Return [X, Y] of the center of cell containing provided text 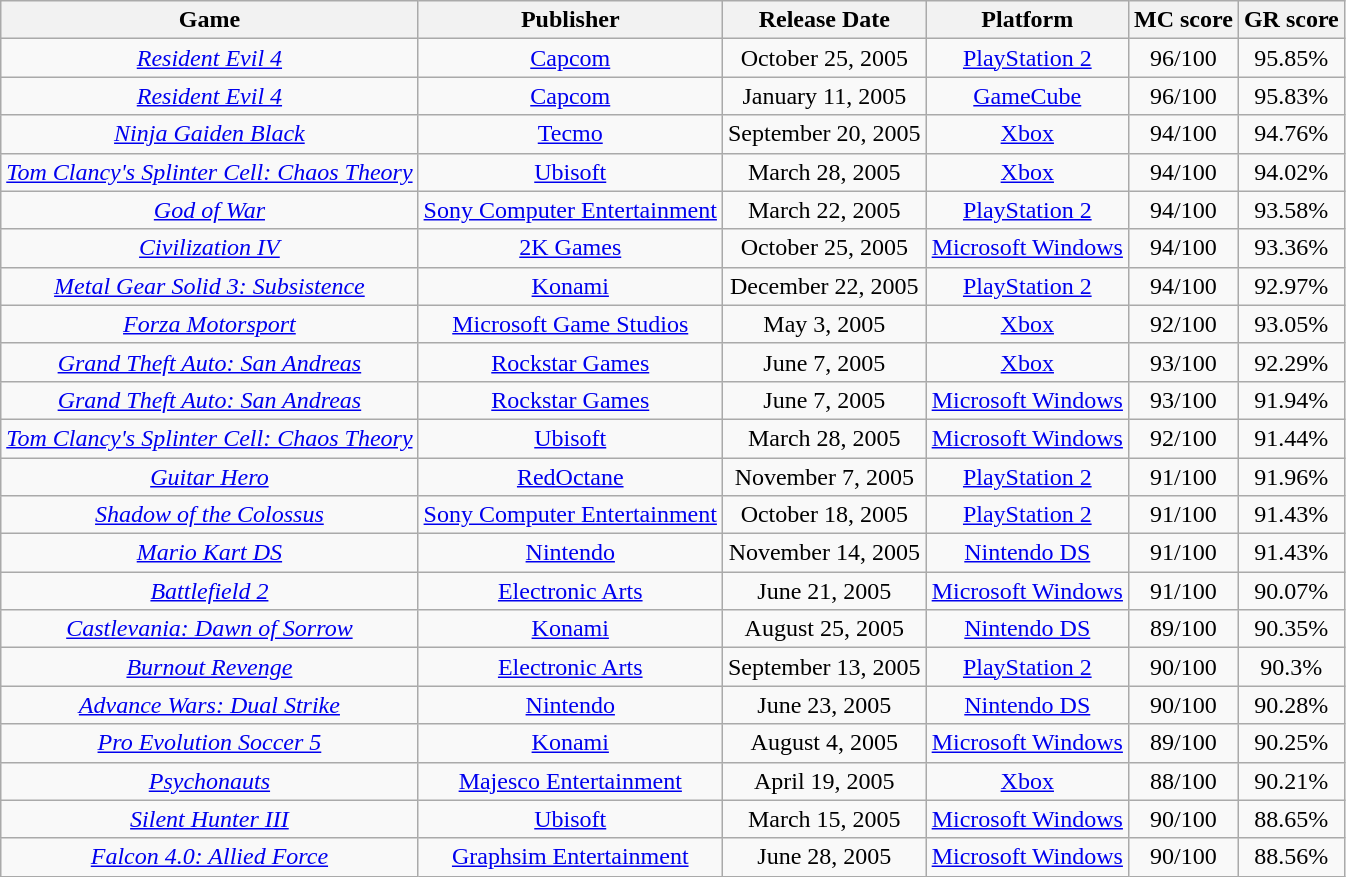
90.07% [1291, 591]
September 20, 2005 [824, 134]
93.58% [1291, 210]
Publisher [570, 20]
June 21, 2005 [824, 591]
93.36% [1291, 248]
GR score [1291, 20]
92.97% [1291, 286]
GameCube [1027, 96]
Shadow of the Colossus [210, 515]
Metal Gear Solid 3: Subsistence [210, 286]
November 14, 2005 [824, 553]
Game [210, 20]
95.83% [1291, 96]
91.44% [1291, 438]
2K Games [570, 248]
Falcon 4.0: Allied Force [210, 857]
91.96% [1291, 477]
March 15, 2005 [824, 819]
90.3% [1291, 667]
88.65% [1291, 819]
Civilization IV [210, 248]
88/100 [1183, 781]
December 22, 2005 [824, 286]
Forza Motorsport [210, 324]
God of War [210, 210]
Microsoft Game Studios [570, 324]
MC score [1183, 20]
August 4, 2005 [824, 743]
90.25% [1291, 743]
June 23, 2005 [824, 705]
90.21% [1291, 781]
Graphsim Entertainment [570, 857]
93.05% [1291, 324]
Tecmo [570, 134]
90.28% [1291, 705]
Ninja Gaiden Black [210, 134]
November 7, 2005 [824, 477]
Battlefield 2 [210, 591]
May 3, 2005 [824, 324]
Pro Evolution Soccer 5 [210, 743]
Guitar Hero [210, 477]
September 13, 2005 [824, 667]
Release Date [824, 20]
March 22, 2005 [824, 210]
January 11, 2005 [824, 96]
Mario Kart DS [210, 553]
91.94% [1291, 400]
Burnout Revenge [210, 667]
Advance Wars: Dual Strike [210, 705]
94.76% [1291, 134]
Majesco Entertainment [570, 781]
95.85% [1291, 58]
Castlevania: Dawn of Sorrow [210, 629]
Silent Hunter III [210, 819]
92.29% [1291, 362]
April 19, 2005 [824, 781]
Platform [1027, 20]
RedOctane [570, 477]
August 25, 2005 [824, 629]
October 18, 2005 [824, 515]
Psychonauts [210, 781]
June 28, 2005 [824, 857]
90.35% [1291, 629]
88.56% [1291, 857]
94.02% [1291, 172]
